Output the (X, Y) coordinate of the center of the cell containing the given text.  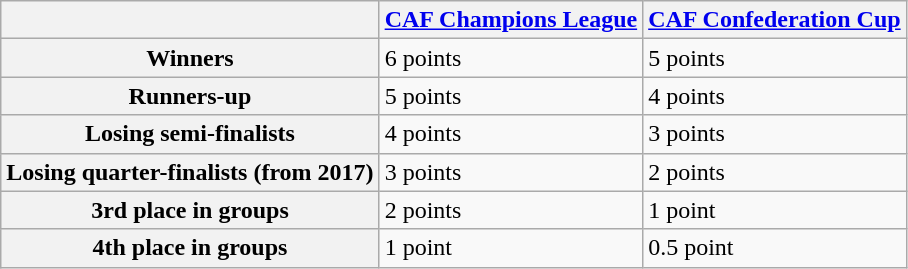
Runners-up (190, 96)
4th place in groups (190, 248)
6 points (511, 58)
3rd place in groups (190, 210)
CAF Champions League (511, 20)
Losing quarter-finalists (from 2017) (190, 172)
CAF Confederation Cup (775, 20)
0.5 point (775, 248)
Winners (190, 58)
Losing semi-finalists (190, 134)
